Locate the cell with the specified text and output its (X, Y) center coordinate. 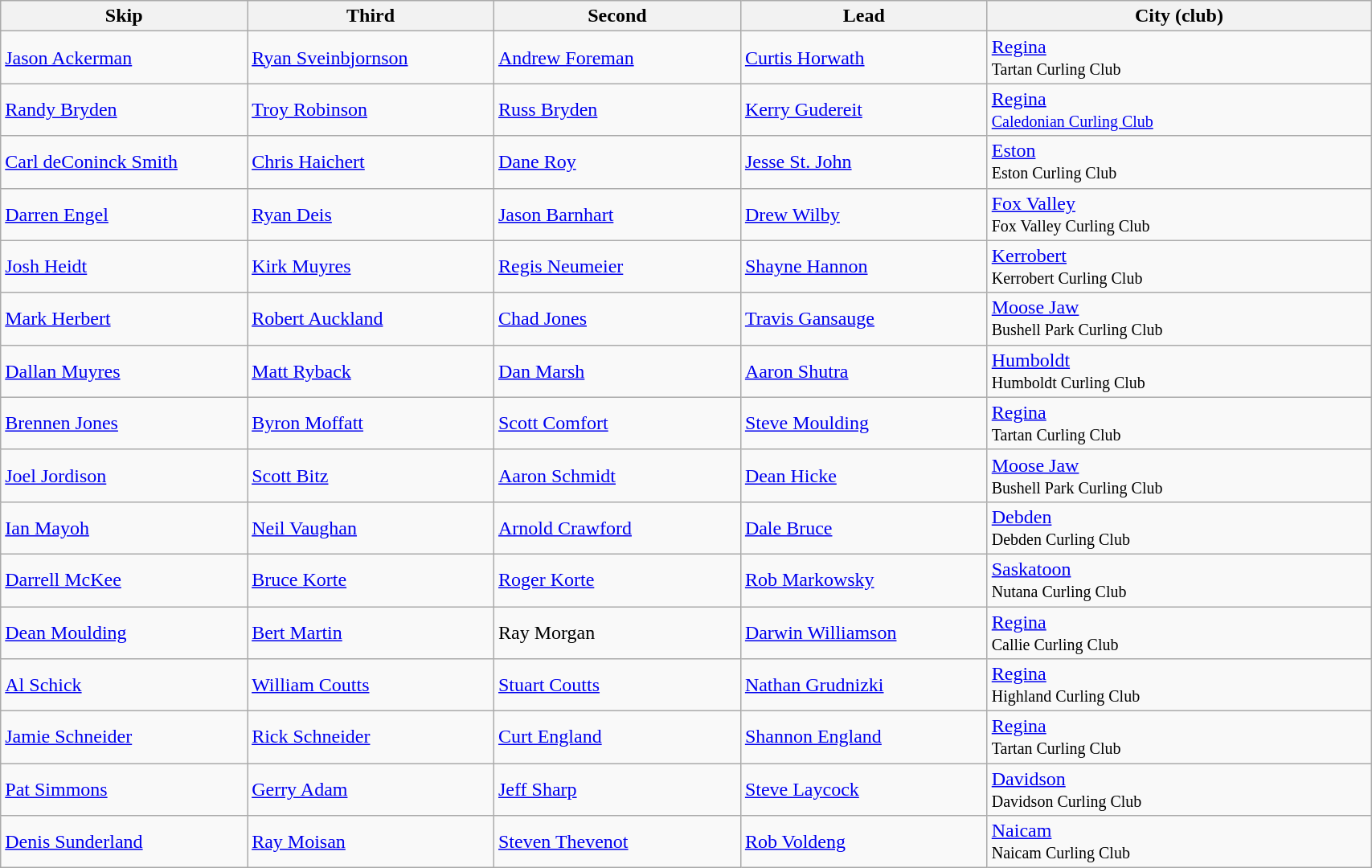
Brennen Jones (124, 423)
Ray Morgan (617, 632)
Fox Valley Fox Valley Curling Club (1178, 214)
Neil Vaughan (371, 527)
Pat Simmons (124, 789)
Jason Ackerman (124, 58)
Jeff Sharp (617, 789)
Stuart Coutts (617, 685)
Shannon England (863, 738)
Third (371, 16)
Second (617, 16)
Chris Haichert (371, 162)
City (club) (1178, 16)
Darren Engel (124, 214)
Davidson Davidson Curling Club (1178, 789)
William Coutts (371, 685)
Russ Bryden (617, 109)
Dane Roy (617, 162)
Dean Moulding (124, 632)
Troy Robinson (371, 109)
Byron Moffatt (371, 423)
Scott Bitz (371, 476)
Mark Herbert (124, 318)
Arnold Crawford (617, 527)
Ray Moisan (371, 842)
Regis Neumeier (617, 267)
Bruce Korte (371, 580)
Nathan Grudnizki (863, 685)
Aaron Shutra (863, 371)
Saskatoon Nutana Curling Club (1178, 580)
Robert Auckland (371, 318)
Darwin Williamson (863, 632)
Josh Heidt (124, 267)
Skip (124, 16)
Regina Callie Curling Club (1178, 632)
Gerry Adam (371, 789)
Debden Debden Curling Club (1178, 527)
Steven Thevenot (617, 842)
Kerry Gudereit (863, 109)
Steve Laycock (863, 789)
Randy Bryden (124, 109)
NaicamNaicam Curling Club (1178, 842)
Curtis Horwath (863, 58)
Humboldt Humboldt Curling Club (1178, 371)
Rob Voldeng (863, 842)
Kerrobert Kerrobert Curling Club (1178, 267)
Drew Wilby (863, 214)
Shayne Hannon (863, 267)
Al Schick (124, 685)
Lead (863, 16)
Andrew Foreman (617, 58)
Jamie Schneider (124, 738)
Jason Barnhart (617, 214)
Ian Mayoh (124, 527)
Dean Hicke (863, 476)
Jesse St. John (863, 162)
Eston Eston Curling Club (1178, 162)
Darrell McKee (124, 580)
Dan Marsh (617, 371)
Denis Sunderland (124, 842)
Chad Jones (617, 318)
Rick Schneider (371, 738)
Scott Comfort (617, 423)
Dale Bruce (863, 527)
Matt Ryback (371, 371)
Regina Caledonian Curling Club (1178, 109)
Kirk Muyres (371, 267)
Steve Moulding (863, 423)
Joel Jordison (124, 476)
Ryan Deis (371, 214)
Aaron Schmidt (617, 476)
Rob Markowsky (863, 580)
Carl deConinck Smith (124, 162)
Dallan Muyres (124, 371)
Regina Highland Curling Club (1178, 685)
Curt England (617, 738)
Ryan Sveinbjornson (371, 58)
Bert Martin (371, 632)
Roger Korte (617, 580)
Travis Gansauge (863, 318)
